Output the [x, y] coordinate of the center of the cell containing the given text.  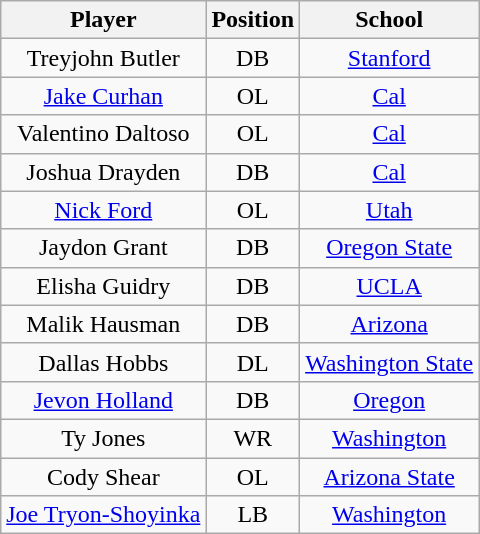
Stanford [390, 58]
Malik Hausman [104, 324]
Oregon State [390, 248]
Position [253, 20]
Valentino Daltoso [104, 134]
Joe Tryon-Shoyinka [104, 515]
Elisha Guidry [104, 286]
Oregon [390, 400]
LB [253, 515]
WR [253, 438]
Player [104, 20]
Ty Jones [104, 438]
UCLA [390, 286]
Joshua Drayden [104, 172]
Jake Curhan [104, 96]
Jaydon Grant [104, 248]
Utah [390, 210]
School [390, 20]
Jevon Holland [104, 400]
DL [253, 362]
Washington State [390, 362]
Arizona [390, 324]
Nick Ford [104, 210]
Arizona State [390, 477]
Dallas Hobbs [104, 362]
Cody Shear [104, 477]
Treyjohn Butler [104, 58]
